For the text-containing cell, return its midpoint in [x, y] coordinate format. 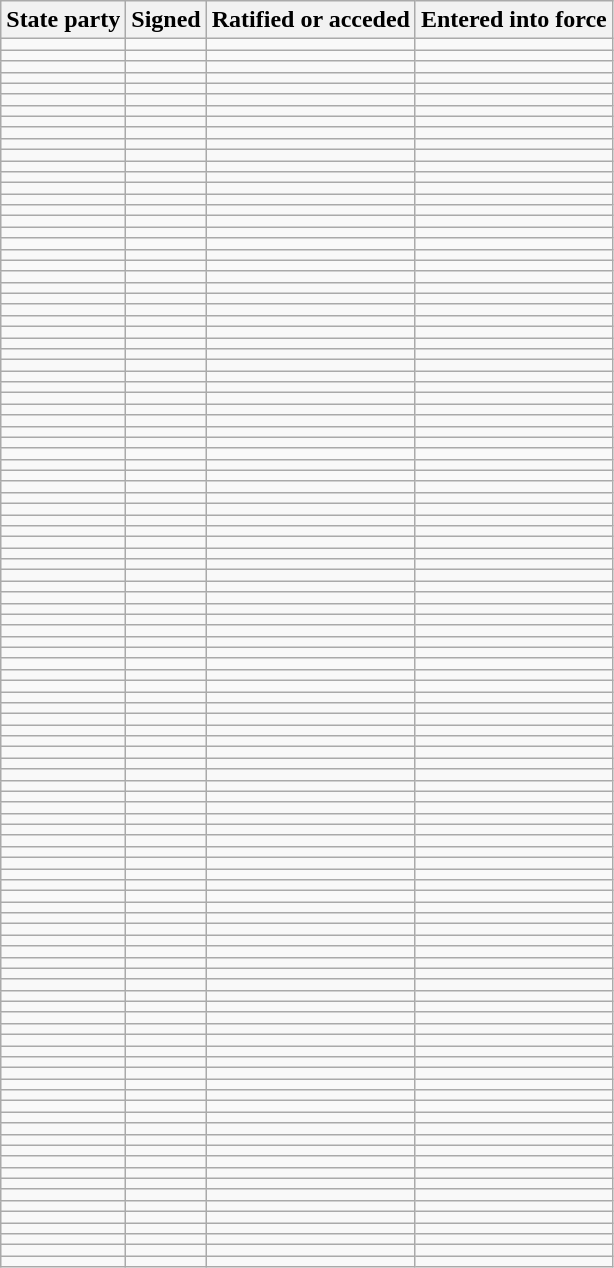
State party [64, 20]
Signed [166, 20]
Entered into force [514, 20]
Ratified or acceded [310, 20]
